For the text-containing cell, return its midpoint in [x, y] coordinate format. 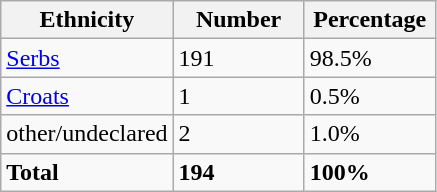
1 [238, 96]
1.0% [370, 134]
98.5% [370, 58]
100% [370, 172]
Croats [87, 96]
191 [238, 58]
other/undeclared [87, 134]
Number [238, 20]
194 [238, 172]
Total [87, 172]
Serbs [87, 58]
0.5% [370, 96]
Percentage [370, 20]
2 [238, 134]
Ethnicity [87, 20]
